Find where the given text appears and provide that cell's center as (x, y) coordinate. 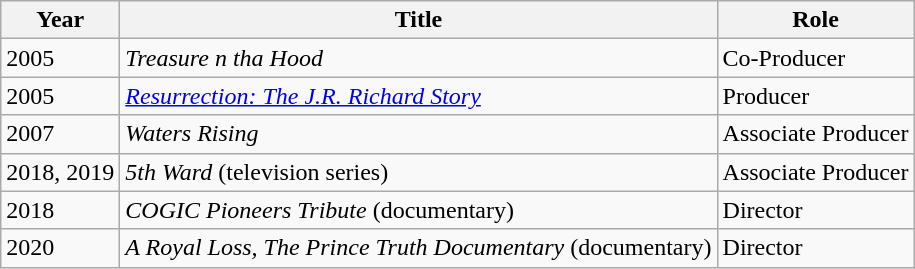
COGIC Pioneers Tribute (documentary) (418, 210)
Role (816, 20)
Producer (816, 96)
Treasure n tha Hood (418, 58)
Co-Producer (816, 58)
A Royal Loss, The Prince Truth Documentary (documentary) (418, 248)
2020 (60, 248)
5th Ward (television series) (418, 172)
2018 (60, 210)
Title (418, 20)
Resurrection: The J.R. Richard Story (418, 96)
Year (60, 20)
Waters Rising (418, 134)
2007 (60, 134)
2018, 2019 (60, 172)
